Search for the cell housing the specified text and yield its (X, Y) center coordinate. 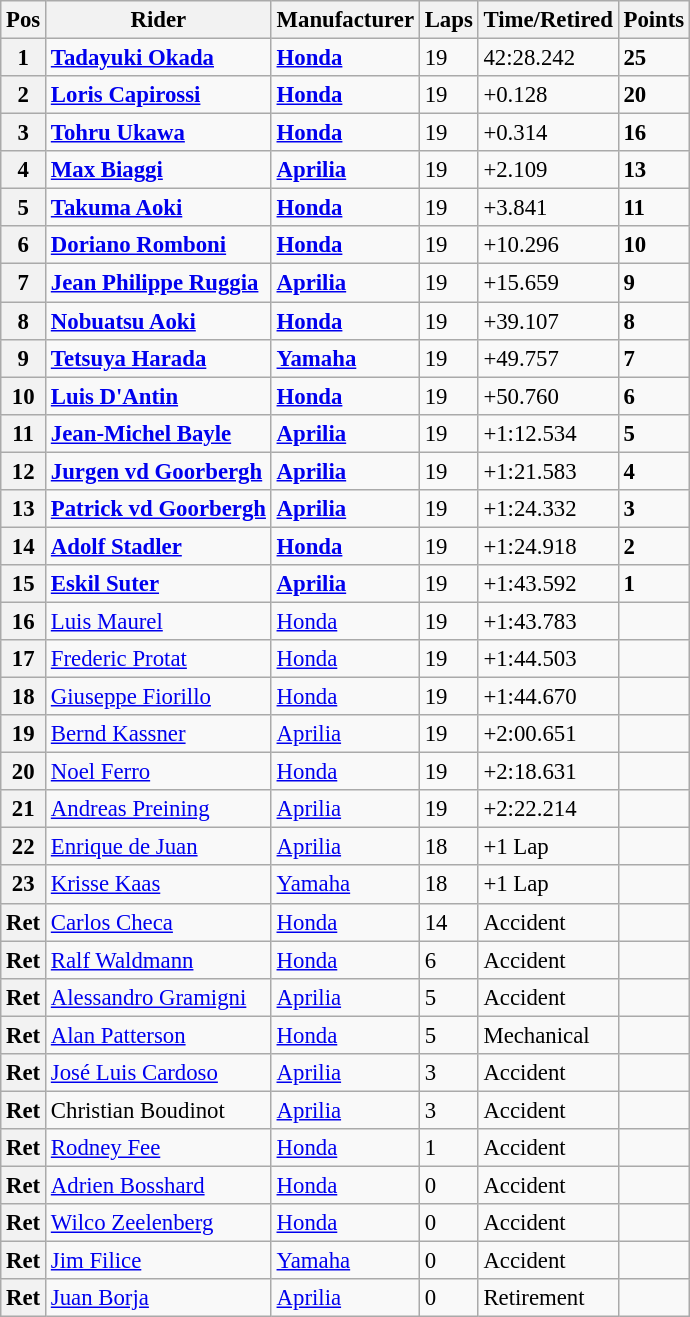
+49.757 (548, 358)
+1:12.534 (548, 433)
Jim Filice (159, 1261)
Christian Boudinot (159, 1110)
Frederic Protat (159, 659)
Manufacturer (345, 20)
21 (24, 809)
17 (24, 659)
Doriano Romboni (159, 245)
Time/Retired (548, 20)
42:28.242 (548, 58)
Jean-Michel Bayle (159, 433)
+15.659 (548, 283)
Luis Maurel (159, 621)
+1:24.332 (548, 509)
+10.296 (548, 245)
Krisse Kaas (159, 885)
Jurgen vd Goorbergh (159, 471)
Adolf Stadler (159, 546)
Max Biaggi (159, 170)
Retirement (548, 1298)
Carlos Checa (159, 922)
Tetsuya Harada (159, 358)
Patrick vd Goorbergh (159, 509)
Adrien Bosshard (159, 1185)
Rider (159, 20)
Ralf Waldmann (159, 960)
+3.841 (548, 208)
+50.760 (548, 396)
Giuseppe Fiorillo (159, 697)
Takuma Aoki (159, 208)
Luis D'Antin (159, 396)
+39.107 (548, 321)
+1:43.783 (548, 621)
Alan Patterson (159, 1035)
Laps (448, 20)
Nobuatsu Aoki (159, 321)
+1:44.670 (548, 697)
Andreas Preining (159, 809)
Tohru Ukawa (159, 133)
22 (24, 847)
+1:21.583 (548, 471)
Eskil Suter (159, 584)
+2:00.651 (548, 734)
+1:43.592 (548, 584)
+0.128 (548, 95)
Tadayuki Okada (159, 58)
Wilco Zeelenberg (159, 1223)
Enrique de Juan (159, 847)
+2:18.631 (548, 772)
Juan Borja (159, 1298)
Loris Capirossi (159, 95)
Rodney Fee (159, 1148)
José Luis Cardoso (159, 1073)
+2:22.214 (548, 809)
Pos (24, 20)
Points (654, 20)
Jean Philippe Ruggia (159, 283)
+2.109 (548, 170)
+1:24.918 (548, 546)
Noel Ferro (159, 772)
25 (654, 58)
Alessandro Gramigni (159, 997)
15 (24, 584)
12 (24, 471)
Mechanical (548, 1035)
+1:44.503 (548, 659)
+0.314 (548, 133)
23 (24, 885)
Bernd Kassner (159, 734)
